For the text-containing cell, return its midpoint in (x, y) coordinate format. 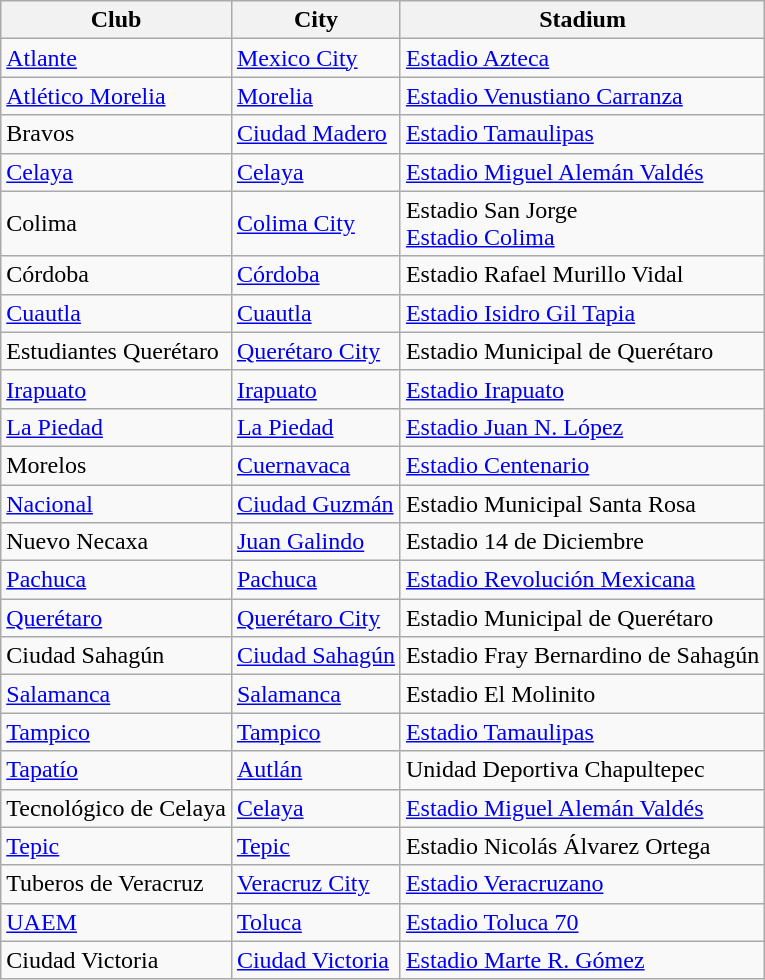
Juan Galindo (316, 542)
Ciudad Guzmán (316, 503)
Nuevo Necaxa (116, 542)
Veracruz City (316, 884)
Morelos (116, 465)
Club (116, 20)
Estadio Centenario (582, 465)
Atlético Morelia (116, 96)
Morelia (316, 96)
Estadio 14 de Diciembre (582, 542)
Estadio Toluca 70 (582, 922)
City (316, 20)
Unidad Deportiva Chapultepec (582, 770)
Estadio El Molinito (582, 694)
Estadio San JorgeEstadio Colima (582, 224)
Estadio Rafael Murillo Vidal (582, 275)
Nacional (116, 503)
Autlán (316, 770)
Estudiantes Querétaro (116, 351)
Mexico City (316, 58)
Estadio Irapuato (582, 389)
Colima (116, 224)
Cuernavaca (316, 465)
Estadio Marte R. Gómez (582, 960)
Estadio Fray Bernardino de Sahagún (582, 656)
Ciudad Madero (316, 134)
Tuberos de Veracruz (116, 884)
Estadio Revolución Mexicana (582, 580)
Atlante (116, 58)
UAEM (116, 922)
Toluca (316, 922)
Colima City (316, 224)
Estadio Nicolás Álvarez Ortega (582, 846)
Estadio Veracruzano (582, 884)
Estadio Juan N. López (582, 427)
Stadium (582, 20)
Tapatío (116, 770)
Estadio Azteca (582, 58)
Estadio Venustiano Carranza (582, 96)
Estadio Isidro Gil Tapia (582, 313)
Bravos (116, 134)
Estadio Municipal Santa Rosa (582, 503)
Tecnológico de Celaya (116, 808)
Querétaro (116, 618)
